Search for the cell housing the specified text and yield its (X, Y) center coordinate. 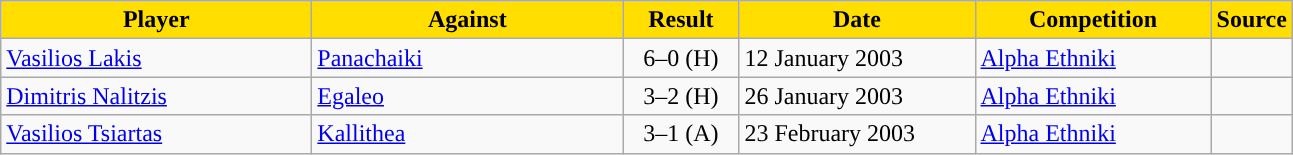
Competition (1093, 20)
Vasilios Tsiartas (156, 134)
12 January 2003 (857, 58)
Against (468, 20)
26 January 2003 (857, 96)
3–2 (H) (681, 96)
Panachaiki (468, 58)
Player (156, 20)
Vasilios Lakis (156, 58)
23 February 2003 (857, 134)
Egaleo (468, 96)
3–1 (A) (681, 134)
Date (857, 20)
Result (681, 20)
Kallithea (468, 134)
Source (1252, 20)
Dimitris Nalitzis (156, 96)
6–0 (H) (681, 58)
